Provide the (x, y) coordinate of the cell's center where the given text is located.  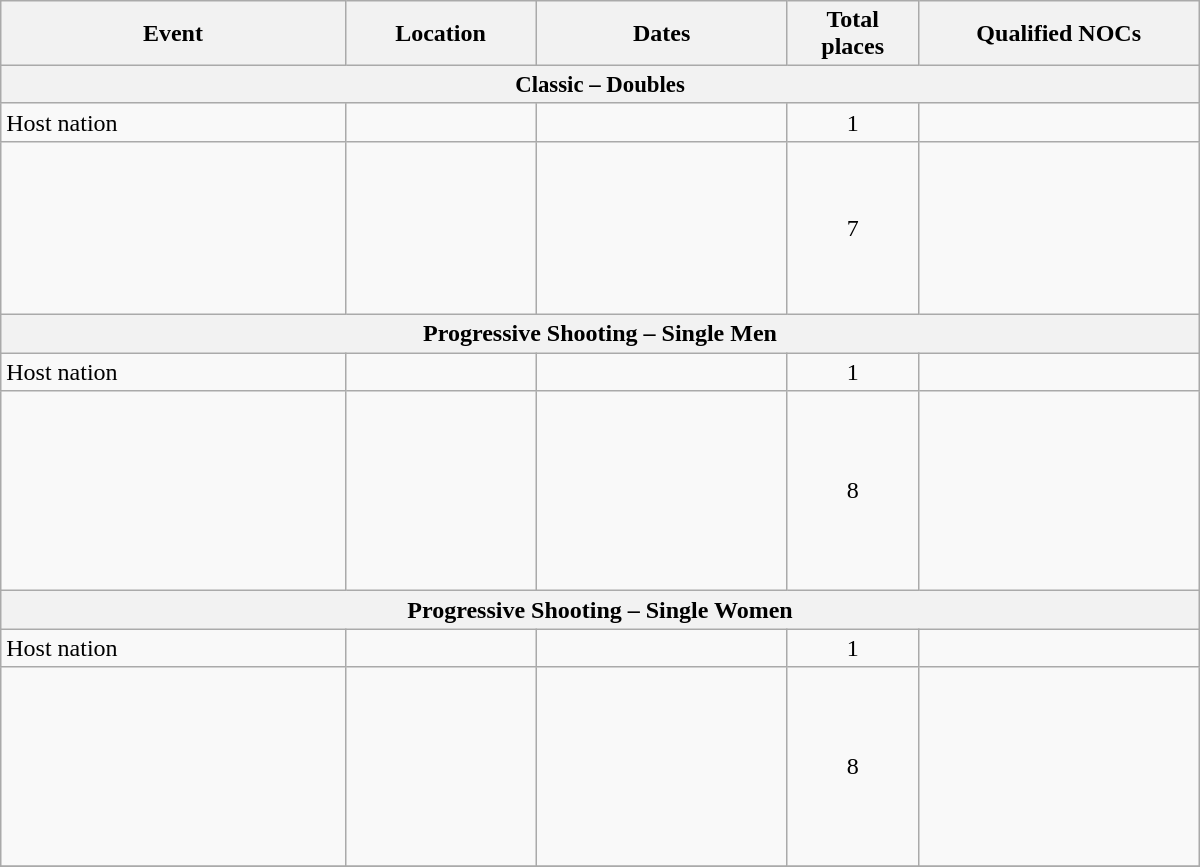
Progressive Shooting – Single Men (600, 334)
Dates (662, 34)
Classic – Doubles (600, 85)
Event (173, 34)
Progressive Shooting – Single Women (600, 610)
7 (852, 228)
Qualified NOCs (1058, 34)
Location (440, 34)
Total places (852, 34)
